Locate the cell with the specified text and output its (x, y) center coordinate. 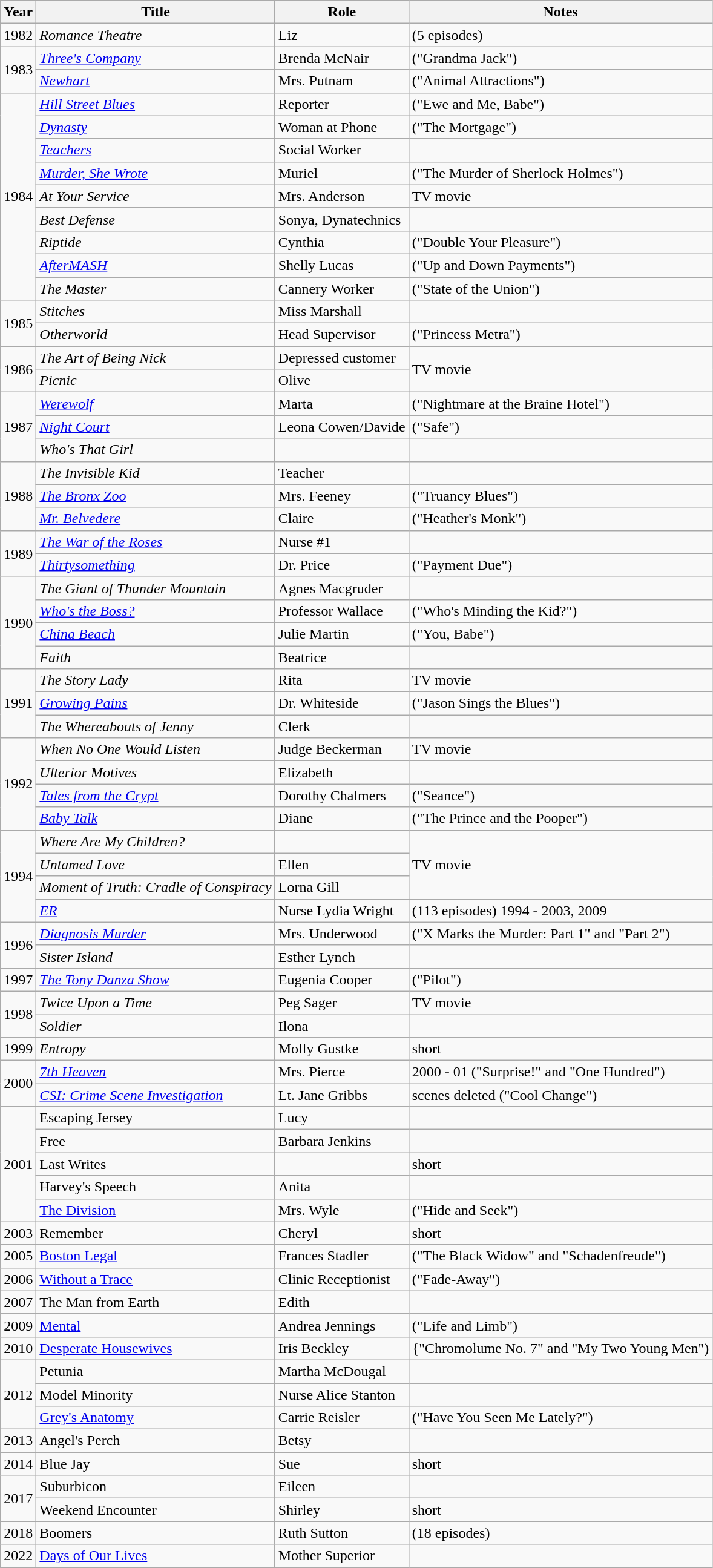
Lucy (341, 1118)
Cheryl (341, 1233)
("The Murder of Sherlock Holmes") (560, 173)
The Master (156, 289)
Entropy (156, 1049)
Sonya, Dynatechnics (341, 219)
1986 (18, 369)
Lorna Gill (341, 888)
Julie Martin (341, 634)
Mental (156, 1325)
Otherworld (156, 335)
(113 episodes) 1994 - 2003, 2009 (560, 911)
("The Black Widow" and "Schadenfreude") (560, 1256)
When No One Would Listen (156, 749)
(5 episodes) (560, 35)
Tales from the Crypt (156, 796)
Diane (341, 819)
Escaping Jersey (156, 1118)
Ilona (341, 1026)
Depressed customer (341, 358)
Rita (341, 680)
("Heather's Monk") (560, 519)
Olive (341, 381)
2000 - 01 ("Surprise!" and "One Hundred") (560, 1072)
Year (18, 12)
Mrs. Anderson (341, 196)
("State of the Union") (560, 289)
("Payment Due") (560, 565)
Boomers (156, 1533)
Iris Beckley (341, 1348)
Three's Company (156, 58)
Agnes Macgruder (341, 588)
1992 (18, 784)
("The Mortgage") (560, 127)
Martha McDougal (341, 1371)
Picnic (156, 381)
Mrs. Putnam (341, 81)
Dr. Price (341, 565)
("Nightmare at the Braine Hotel") (560, 404)
The Giant of Thunder Mountain (156, 588)
Romance Theatre (156, 35)
Soldier (156, 1026)
Notes (560, 12)
1983 (18, 70)
Leona Cowen/Davide (341, 427)
The Division (156, 1210)
Mrs. Wyle (341, 1210)
Ruth Sutton (341, 1533)
Barbara Jenkins (341, 1141)
Professor Wallace (341, 611)
Who's That Girl (156, 450)
Woman at Phone (341, 127)
Free (156, 1141)
Frances Stadler (341, 1256)
Eileen (341, 1487)
("Up and Down Payments") (560, 265)
Petunia (156, 1371)
Dorothy Chalmers (341, 796)
2005 (18, 1256)
7th Heaven (156, 1072)
Mrs. Underwood (341, 934)
The Man from Earth (156, 1302)
Esther Lynch (341, 957)
Marta (341, 404)
Role (341, 12)
Nurse #1 (341, 542)
Desperate Housewives (156, 1348)
Teacher (341, 473)
Where Are My Children? (156, 842)
Carrie Reisler (341, 1418)
Clinic Receptionist (341, 1279)
1998 (18, 1014)
Suburbicon (156, 1487)
Werewolf (156, 404)
Boston Legal (156, 1256)
2009 (18, 1325)
Remember (156, 1233)
1987 (18, 427)
Night Court (156, 427)
{"Chromolume No. 7" and "My Two Young Men") (560, 1348)
Betsy (341, 1441)
("The Prince and the Pooper") (560, 819)
2000 (18, 1084)
("Pilot") (560, 980)
1982 (18, 35)
AfterMASH (156, 265)
("You, Babe") (560, 634)
("Double Your Pleasure") (560, 242)
The Invisible Kid (156, 473)
Hill Street Blues (156, 104)
Molly Gustke (341, 1049)
1984 (18, 196)
("Safe") (560, 427)
Liz (341, 35)
Cannery Worker (341, 289)
Shirley (341, 1510)
Untamed Love (156, 865)
("Animal Attractions") (560, 81)
2014 (18, 1464)
2012 (18, 1394)
1988 (18, 496)
Thirtysomething (156, 565)
Baby Talk (156, 819)
2007 (18, 1302)
Social Worker (341, 150)
2006 (18, 1279)
Anita (341, 1187)
("Seance") (560, 796)
Grey's Anatomy (156, 1418)
Blue Jay (156, 1464)
Faith (156, 657)
Mother Superior (341, 1556)
Reporter (341, 104)
Ellen (341, 865)
Elizabeth (341, 772)
Moment of Truth: Cradle of Conspiracy (156, 888)
1991 (18, 703)
2001 (18, 1164)
2018 (18, 1533)
The Tony Danza Show (156, 980)
("Fade-Away") (560, 1279)
At Your Service (156, 196)
("Who's Minding the Kid?") (560, 611)
Growing Pains (156, 703)
Sister Island (156, 957)
Dr. Whiteside (341, 703)
Teachers (156, 150)
Title (156, 12)
Murder, She Wrote (156, 173)
("Life and Limb") (560, 1325)
Without a Trace (156, 1279)
Andrea Jennings (341, 1325)
Miss Marshall (341, 312)
Angel's Perch (156, 1441)
1985 (18, 323)
China Beach (156, 634)
Lt. Jane Gribbs (341, 1095)
1994 (18, 876)
("Princess Metra") (560, 335)
Dynasty (156, 127)
2022 (18, 1556)
1996 (18, 945)
2003 (18, 1233)
The Bronx Zoo (156, 496)
Diagnosis Murder (156, 934)
Head Supervisor (341, 335)
(18 episodes) (560, 1533)
scenes deleted ("Cool Change") (560, 1095)
Nurse Lydia Wright (341, 911)
2010 (18, 1348)
("Jason Sings the Blues") (560, 703)
("X Marks the Murder: Part 1" and "Part 2") (560, 934)
1997 (18, 980)
Muriel (341, 173)
CSI: Crime Scene Investigation (156, 1095)
Newhart (156, 81)
The Art of Being Nick (156, 358)
Eugenia Cooper (341, 980)
Judge Beckerman (341, 749)
Cynthia (341, 242)
Days of Our Lives (156, 1556)
("Hide and Seek") (560, 1210)
Mr. Belvedere (156, 519)
Riptide (156, 242)
Mrs. Pierce (341, 1072)
Edith (341, 1302)
Stitches (156, 312)
Ulterior Motives (156, 772)
("Have You Seen Me Lately?") (560, 1418)
Mrs. Feeney (341, 496)
Shelly Lucas (341, 265)
ER (156, 911)
Brenda McNair (341, 58)
Sue (341, 1464)
Claire (341, 519)
Clerk (341, 726)
Last Writes (156, 1164)
("Grandma Jack") (560, 58)
The Whereabouts of Jenny (156, 726)
("Truancy Blues") (560, 496)
2017 (18, 1498)
Harvey's Speech (156, 1187)
Who's the Boss? (156, 611)
Beatrice (341, 657)
("Ewe and Me, Babe") (560, 104)
The War of the Roses (156, 542)
2013 (18, 1441)
1989 (18, 553)
Twice Upon a Time (156, 1003)
Peg Sager (341, 1003)
Best Defense (156, 219)
1999 (18, 1049)
Nurse Alice Stanton (341, 1394)
Model Minority (156, 1394)
1990 (18, 622)
Weekend Encounter (156, 1510)
The Story Lady (156, 680)
